Return the (x, y) coordinate for the center point of the cell that contains the specified text.  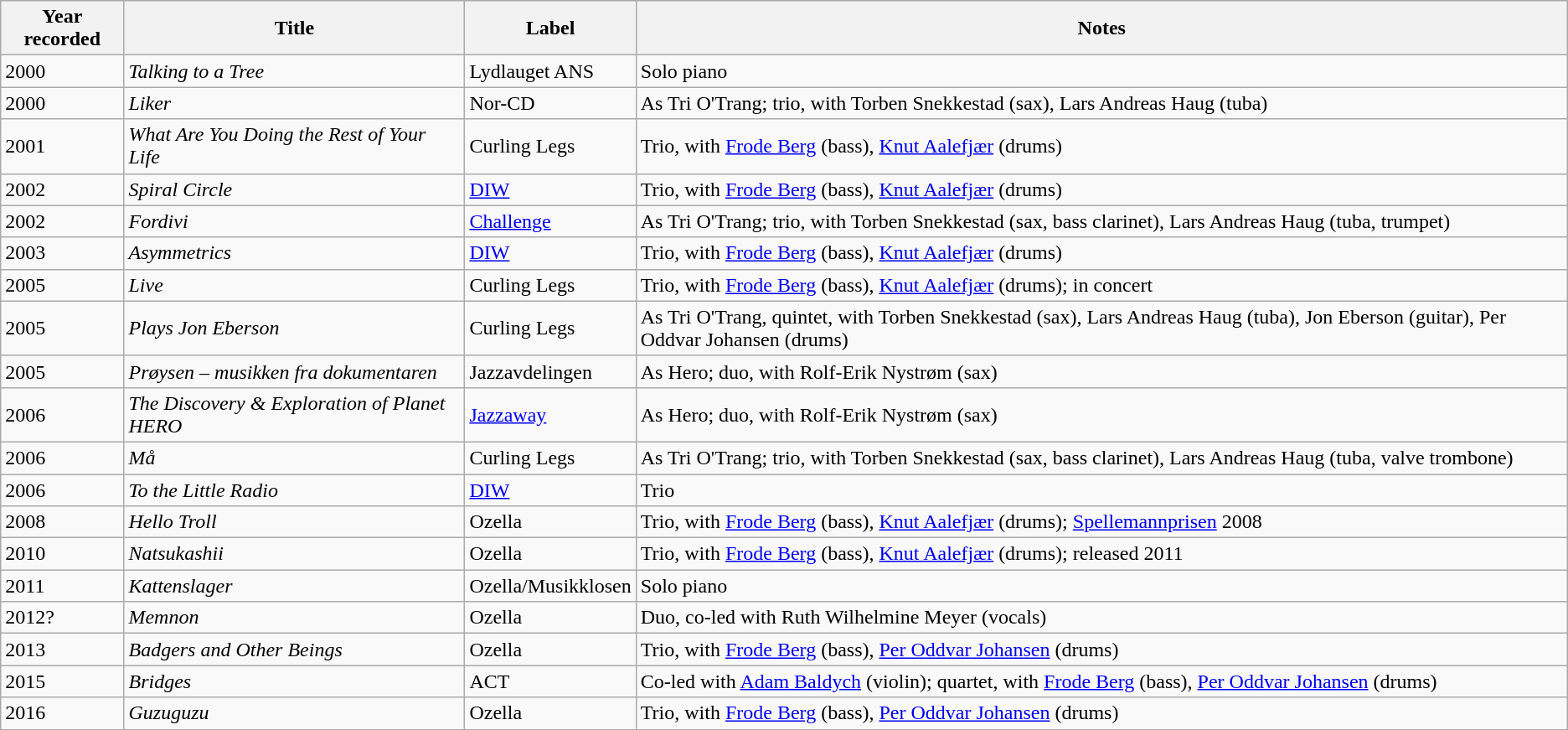
Liker (295, 103)
As Tri O'Trang; trio, with Torben Snekkestad (sax, bass clarinet), Lars Andreas Haug (tuba, valve trombone) (1101, 458)
2008 (62, 522)
Prøysen – musikken fra dokumentaren (295, 371)
Hello Troll (295, 522)
To the Little Radio (295, 490)
Bridges (295, 681)
Guzuguzu (295, 713)
Jazzaway (550, 414)
2010 (62, 554)
As Tri O'Trang; trio, with Torben Snekkestad (sax), Lars Andreas Haug (tuba) (1101, 103)
Badgers and Other Beings (295, 650)
2012? (62, 618)
As Tri O'Trang, quintet, with Torben Snekkestad (sax), Lars Andreas Haug (tuba), Jon Eberson (guitar), Per Oddvar Johansen (drums) (1101, 329)
Kattenslager (295, 586)
Memnon (295, 618)
2003 (62, 253)
2016 (62, 713)
2013 (62, 650)
What Are You Doing the Rest of Your Life (295, 146)
Trio, with Frode Berg (bass), Knut Aalefjær (drums); in concert (1101, 285)
Natsukashii (295, 554)
Spiral Circle (295, 189)
Plays Jon Eberson (295, 329)
Fordivi (295, 221)
Trio (1101, 490)
Live (295, 285)
Title (295, 28)
Lydlauget ANS (550, 71)
Ozella/Musikklosen (550, 586)
Duo, co-led with Ruth Wilhelmine Meyer (vocals) (1101, 618)
Nor-CD (550, 103)
Trio, with Frode Berg (bass), Knut Aalefjær (drums); Spellemannprisen 2008 (1101, 522)
Challenge (550, 221)
Asymmetrics (295, 253)
Year recorded (62, 28)
2001 (62, 146)
Label (550, 28)
The Discovery & Exploration of Planet HERO (295, 414)
Trio, with Frode Berg (bass), Knut Aalefjær (drums); released 2011 (1101, 554)
As Tri O'Trang; trio, with Torben Snekkestad (sax, bass clarinet), Lars Andreas Haug (tuba, trumpet) (1101, 221)
ACT (550, 681)
Må (295, 458)
Jazzavdelingen (550, 371)
2015 (62, 681)
Co-led with Adam Baldych (violin); quartet, with Frode Berg (bass), Per Oddvar Johansen (drums) (1101, 681)
2011 (62, 586)
Talking to a Tree (295, 71)
Notes (1101, 28)
